Pinpoint the cell where the given text exists, returning its [X, Y] midpoint coordinate. 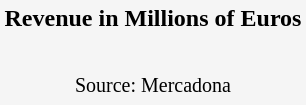
Source: Mercadona [153, 84]
Revenue in Millions of Euros [153, 18]
